Capture the cell that displays the provided text and extract its [x, y] central coordinate. 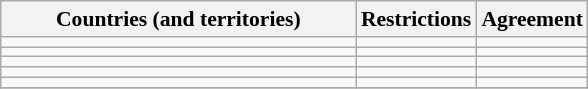
Restrictions [416, 19]
Countries (and territories) [178, 19]
Agreement [532, 19]
